Return the (X, Y) coordinate for the center point of the cell that contains the specified text.  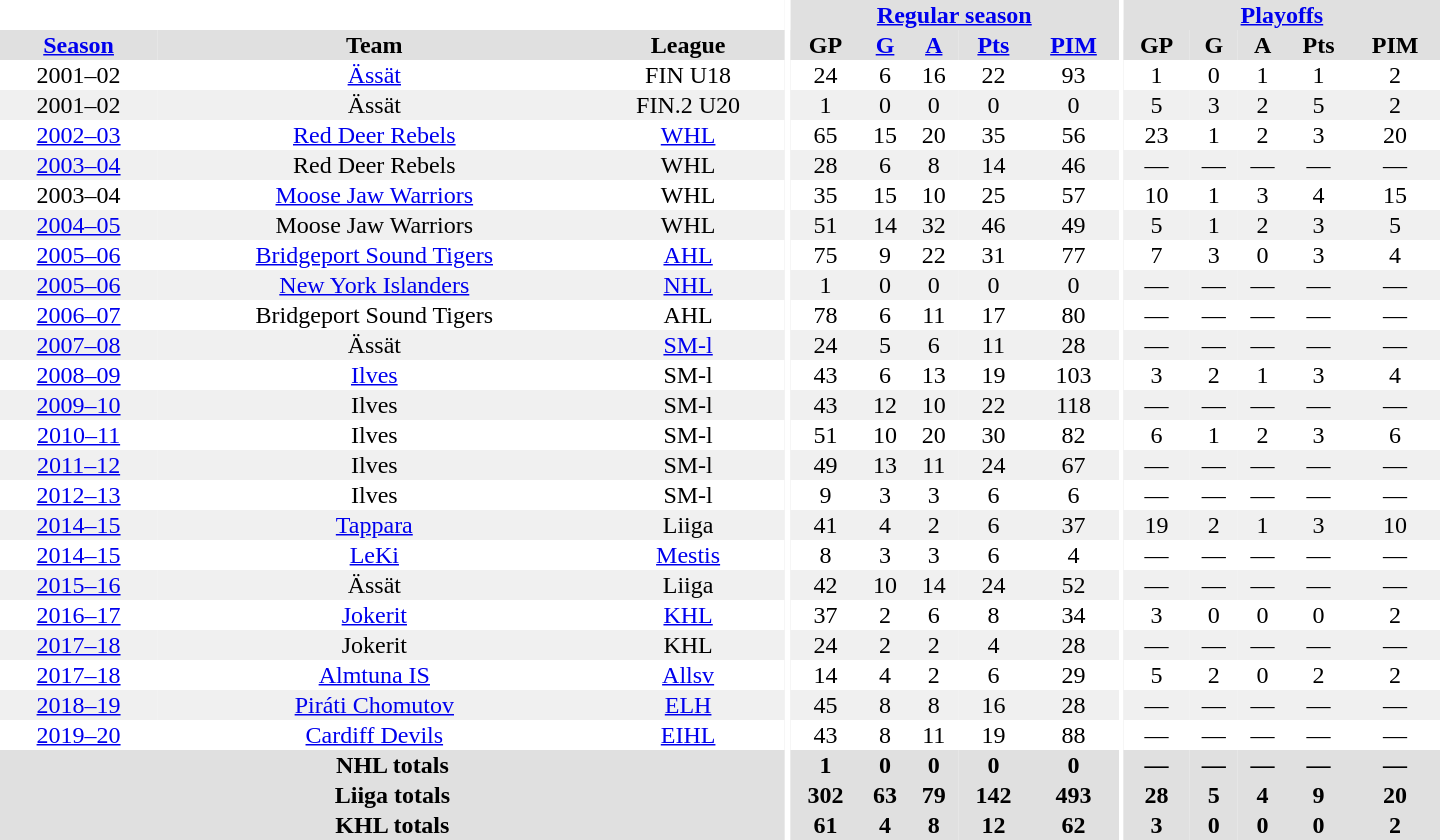
Mestis (688, 555)
34 (1074, 615)
2007–08 (78, 345)
142 (993, 795)
2010–11 (78, 435)
52 (1074, 585)
League (688, 45)
2008–09 (78, 375)
Playoffs (1282, 15)
32 (934, 225)
77 (1074, 255)
41 (825, 525)
23 (1157, 135)
67 (1074, 465)
2011–12 (78, 465)
2009–10 (78, 405)
Regular season (954, 15)
Tappara (374, 525)
2004–05 (78, 225)
25 (993, 195)
45 (825, 705)
75 (825, 255)
LeKi (374, 555)
57 (1074, 195)
2006–07 (78, 315)
2016–17 (78, 615)
93 (1074, 75)
42 (825, 585)
Almtuna IS (374, 675)
Season (78, 45)
80 (1074, 315)
NHL (688, 285)
2018–19 (78, 705)
2012–13 (78, 495)
2019–20 (78, 735)
2015–16 (78, 585)
493 (1074, 795)
118 (1074, 405)
56 (1074, 135)
Team (374, 45)
2002–03 (78, 135)
Liiga totals (392, 795)
65 (825, 135)
FIN.2 U20 (688, 105)
EIHL (688, 735)
Allsv (688, 675)
NHL totals (392, 765)
61 (825, 825)
103 (1074, 375)
78 (825, 315)
30 (993, 435)
302 (825, 795)
29 (1074, 675)
Piráti Chomutov (374, 705)
7 (1157, 255)
FIN U18 (688, 75)
88 (1074, 735)
31 (993, 255)
79 (934, 795)
Cardiff Devils (374, 735)
New York Islanders (374, 285)
ELH (688, 705)
82 (1074, 435)
17 (993, 315)
63 (886, 795)
62 (1074, 825)
KHL totals (392, 825)
